Scan for the cell matching the given text and deliver its (X, Y) coordinate at center. 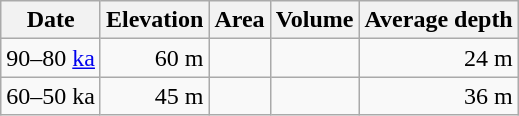
24 m (438, 58)
90–80 ka (51, 58)
Date (51, 20)
60 m (154, 58)
Average depth (438, 20)
36 m (438, 96)
60–50 ka (51, 96)
Elevation (154, 20)
Area (240, 20)
45 m (154, 96)
Volume (314, 20)
